Scan for the cell matching the given text and deliver its (X, Y) coordinate at center. 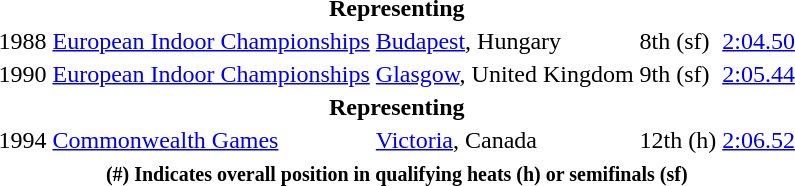
Budapest, Hungary (504, 41)
Victoria, Canada (504, 140)
Glasgow, United Kingdom (504, 74)
9th (sf) (678, 74)
12th (h) (678, 140)
Commonwealth Games (211, 140)
8th (sf) (678, 41)
